Identify which cell holds the provided text, then report its [X, Y] central coordinate. 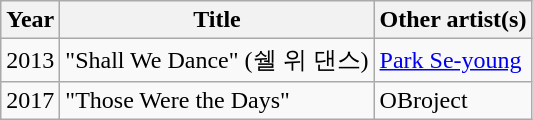
"Shall We Dance" (쉘 위 댄스) [217, 60]
Park Se-young [453, 60]
2017 [30, 100]
"Those Were the Days" [217, 100]
Year [30, 20]
2013 [30, 60]
Title [217, 20]
Other artist(s) [453, 20]
OBroject [453, 100]
